Return the (x, y) coordinate for the center point of the cell that contains the specified text.  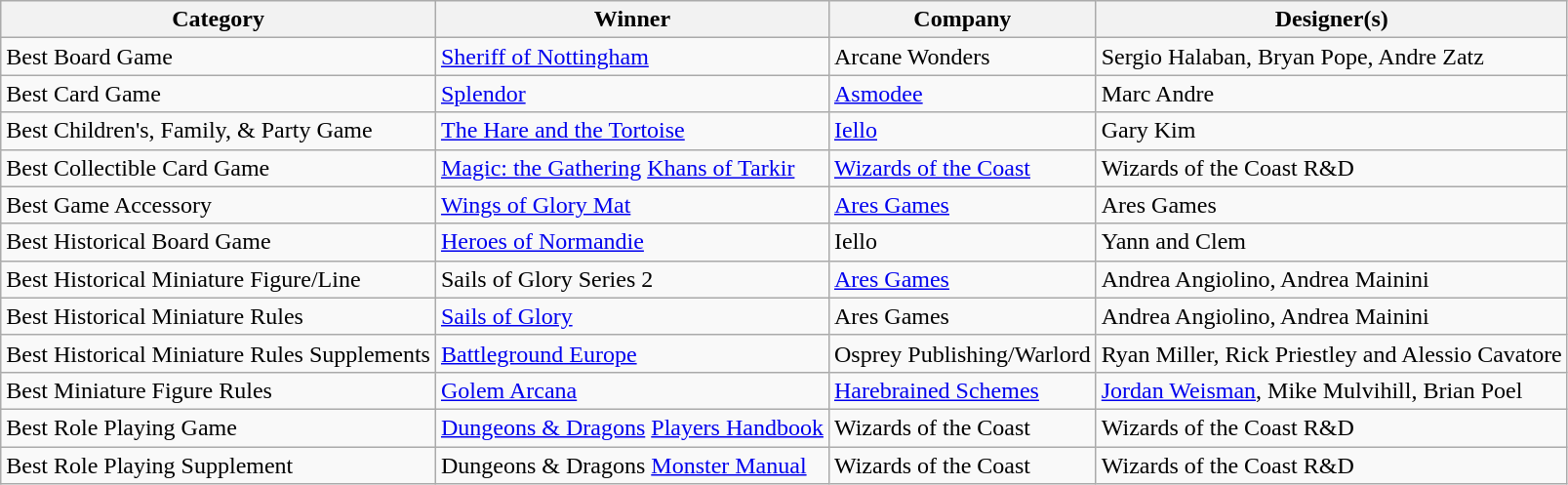
Best Historical Miniature Rules Supplements (219, 353)
Best Historical Board Game (219, 242)
Best Children's, Family, & Party Game (219, 131)
Best Miniature Figure Rules (219, 390)
Ryan Miller, Rick Priestley and Alessio Cavatore (1331, 353)
Best Role Playing Supplement (219, 465)
Arcane Wonders (962, 57)
Harebrained Schemes (962, 390)
Heroes of Normandie (632, 242)
Company (962, 20)
Battleground Europe (632, 353)
Best Collectible Card Game (219, 168)
Sheriff of Nottingham (632, 57)
Splendor (632, 94)
Designer(s) (1331, 20)
Sails of Glory (632, 316)
Best Role Playing Game (219, 427)
Magic: the Gathering Khans of Tarkir (632, 168)
Best Board Game (219, 57)
Category (219, 20)
Wings of Glory Mat (632, 205)
Sails of Glory Series 2 (632, 279)
Osprey Publishing/Warlord (962, 353)
Best Card Game (219, 94)
Dungeons & Dragons Monster Manual (632, 465)
Best Game Accessory (219, 205)
Best Historical Miniature Rules (219, 316)
Golem Arcana (632, 390)
Dungeons & Dragons Players Handbook (632, 427)
Jordan Weisman, Mike Mulvihill, Brian Poel (1331, 390)
Asmodee (962, 94)
Sergio Halaban, Bryan Pope, Andre Zatz (1331, 57)
Yann and Clem (1331, 242)
Marc Andre (1331, 94)
Gary Kim (1331, 131)
The Hare and the Tortoise (632, 131)
Winner (632, 20)
Best Historical Miniature Figure/Line (219, 279)
